Detect which cell encompasses the target text, then output its (x, y) center coordinate. 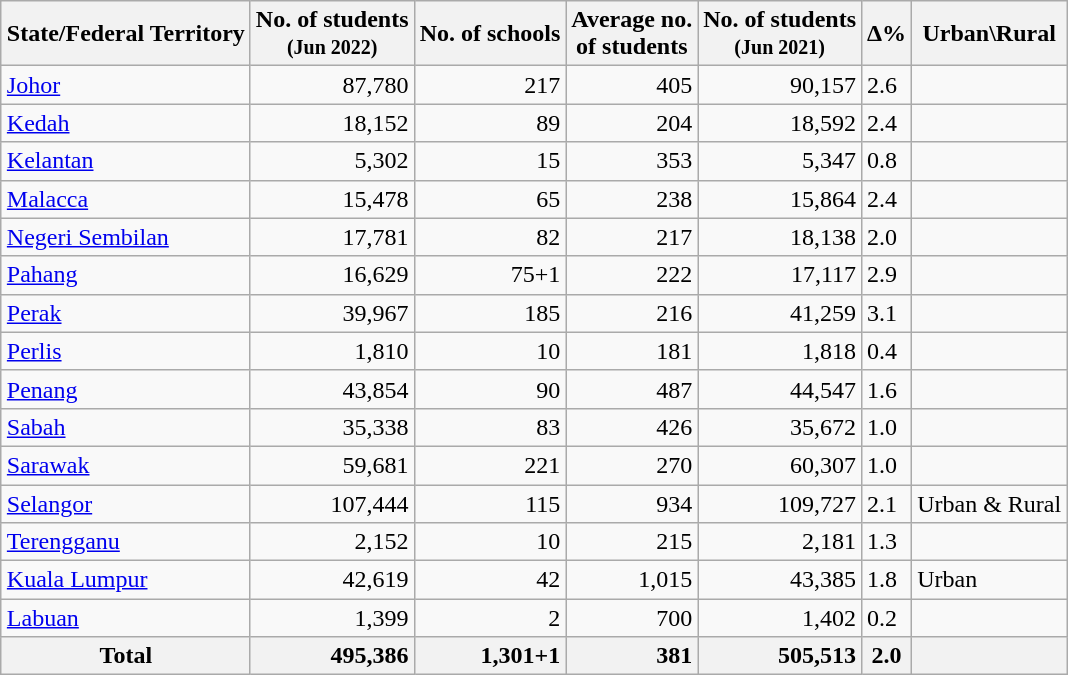
15 (490, 161)
353 (632, 161)
44,547 (780, 389)
Malacca (126, 199)
No. of schools (490, 34)
18,592 (780, 123)
0.2 (887, 618)
222 (632, 275)
60,307 (780, 465)
270 (632, 465)
59,681 (332, 465)
Negeri Sembilan (126, 237)
238 (632, 199)
Kuala Lumpur (126, 580)
89 (490, 123)
Penang (126, 389)
65 (490, 199)
15,864 (780, 199)
18,152 (332, 123)
487 (632, 389)
5,347 (780, 161)
Urban\Rural (990, 34)
39,967 (332, 313)
1.8 (887, 580)
109,727 (780, 503)
115 (490, 503)
700 (632, 618)
0.8 (887, 161)
16,629 (332, 275)
75+1 (490, 275)
405 (632, 85)
1,015 (632, 580)
Perak (126, 313)
Δ% (887, 34)
83 (490, 427)
5,302 (332, 161)
185 (490, 313)
107,444 (332, 503)
426 (632, 427)
43,385 (780, 580)
1,399 (332, 618)
1.3 (887, 542)
1.6 (887, 389)
1,818 (780, 351)
42 (490, 580)
Average no.of students (632, 34)
35,672 (780, 427)
1,810 (332, 351)
221 (490, 465)
1,402 (780, 618)
Sabah (126, 427)
Johor (126, 85)
90 (490, 389)
3.1 (887, 313)
State/Federal Territory (126, 34)
Kelantan (126, 161)
No. of students(Jun 2021) (780, 34)
17,781 (332, 237)
18,138 (780, 237)
2,181 (780, 542)
381 (632, 656)
215 (632, 542)
17,117 (780, 275)
181 (632, 351)
2.6 (887, 85)
2 (490, 618)
35,338 (332, 427)
Terengganu (126, 542)
Kedah (126, 123)
2,152 (332, 542)
15,478 (332, 199)
2.1 (887, 503)
2.9 (887, 275)
934 (632, 503)
41,259 (780, 313)
Pahang (126, 275)
204 (632, 123)
42,619 (332, 580)
90,157 (780, 85)
Selangor (126, 503)
Urban & Rural (990, 503)
43,854 (332, 389)
Perlis (126, 351)
Total (126, 656)
0.4 (887, 351)
Labuan (126, 618)
1,301+1 (490, 656)
505,513 (780, 656)
87,780 (332, 85)
495,386 (332, 656)
Urban (990, 580)
82 (490, 237)
216 (632, 313)
Sarawak (126, 465)
No. of students(Jun 2022) (332, 34)
